Detect which cell encompasses the target text, then output its [X, Y] center coordinate. 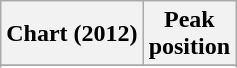
Peakposition [189, 34]
Chart (2012) [72, 34]
